Find where the given text appears and provide that cell's center as [X, Y] coordinate. 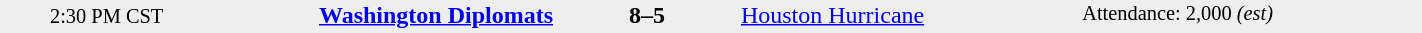
Houston Hurricane [910, 15]
8–5 [648, 15]
2:30 PM CST [106, 16]
Washington Diplomats [384, 15]
Attendance: 2,000 (est) [1252, 16]
